For the text-containing cell, return its midpoint in (x, y) coordinate format. 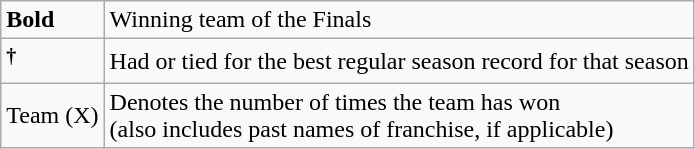
Denotes the number of times the team has won (also includes past names of franchise, if applicable) (399, 116)
Team (X) (52, 116)
† (52, 62)
Bold (52, 20)
Winning team of the Finals (399, 20)
Had or tied for the best regular season record for that season (399, 62)
